Identify which cell holds the provided text, then report its (X, Y) central coordinate. 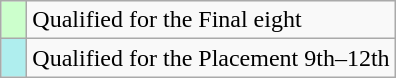
Qualified for the Placement 9th–12th (211, 58)
Qualified for the Final eight (211, 20)
